Scan for the cell matching the given text and deliver its (X, Y) coordinate at center. 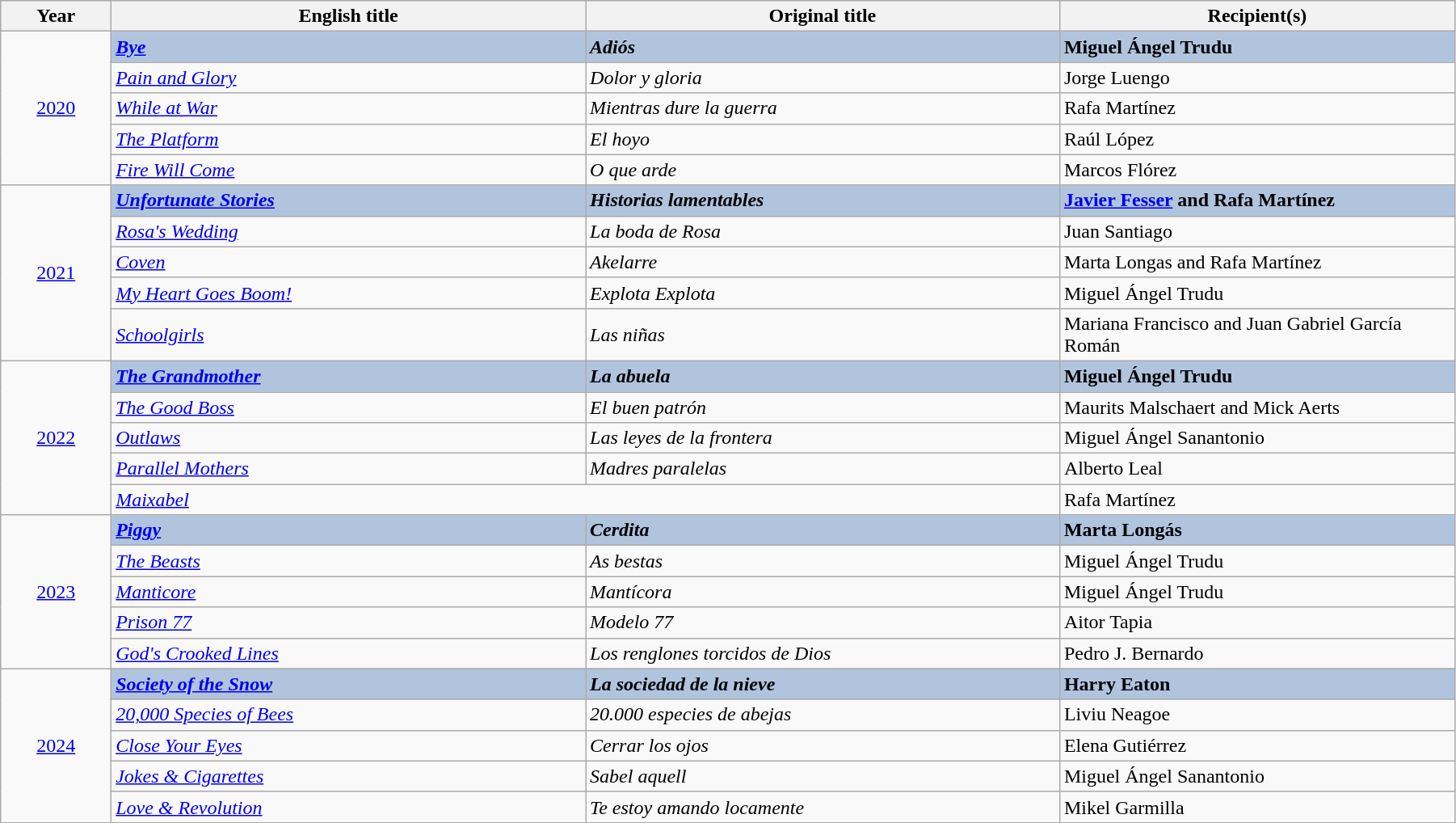
2020 (57, 108)
La sociedad de la nieve (823, 684)
Las niñas (823, 335)
2022 (57, 437)
Schoolgirls (349, 335)
Coven (349, 262)
Marta Longás (1257, 530)
Society of the Snow (349, 684)
The Grandmother (349, 376)
2024 (57, 745)
Akelarre (823, 262)
Original title (823, 16)
Mikel Garmilla (1257, 807)
Mariana Francisco and Juan Gabriel García Román (1257, 335)
Mantícora (823, 592)
Jorge Luengo (1257, 78)
20.000 especies de abejas (823, 715)
Dolor y gloria (823, 78)
2021 (57, 273)
Manticore (349, 592)
Los renglones torcidos de Dios (823, 653)
Aitor Tapia (1257, 623)
Raúl López (1257, 139)
The Beasts (349, 561)
Prison 77 (349, 623)
Unfortunate Stories (349, 200)
Juan Santiago (1257, 231)
While at War (349, 108)
Cerrar los ojos (823, 745)
English title (349, 16)
Marta Longas and Rafa Martínez (1257, 262)
Cerdita (823, 530)
Liviu Neagoe (1257, 715)
Outlaws (349, 438)
The Good Boss (349, 407)
As bestas (823, 561)
My Heart Goes Boom! (349, 293)
Madres paralelas (823, 469)
Adiós (823, 47)
Alberto Leal (1257, 469)
Close Your Eyes (349, 745)
Parallel Mothers (349, 469)
Love & Revolution (349, 807)
Bye (349, 47)
O que arde (823, 170)
Harry Eaton (1257, 684)
Rosa's Wedding (349, 231)
Year (57, 16)
The Platform (349, 139)
Pedro J. Bernardo (1257, 653)
God's Crooked Lines (349, 653)
El buen patrón (823, 407)
Historias lamentables (823, 200)
Sabel aquell (823, 776)
Javier Fesser and Rafa Martínez (1257, 200)
Pain and Glory (349, 78)
La abuela (823, 376)
Las leyes de la frontera (823, 438)
Maurits Malschaert and Mick Aerts (1257, 407)
El hoyo (823, 139)
Recipient(s) (1257, 16)
Explota Explota (823, 293)
Modelo 77 (823, 623)
Elena Gutiérrez (1257, 745)
Jokes & Cigarettes (349, 776)
Te estoy amando locamente (823, 807)
20,000 Species of Bees (349, 715)
2023 (57, 592)
Fire Will Come (349, 170)
Piggy (349, 530)
La boda de Rosa (823, 231)
Maixabel (586, 500)
Mientras dure la guerra (823, 108)
Marcos Flórez (1257, 170)
